Detect which cell encompasses the target text, then output its [x, y] center coordinate. 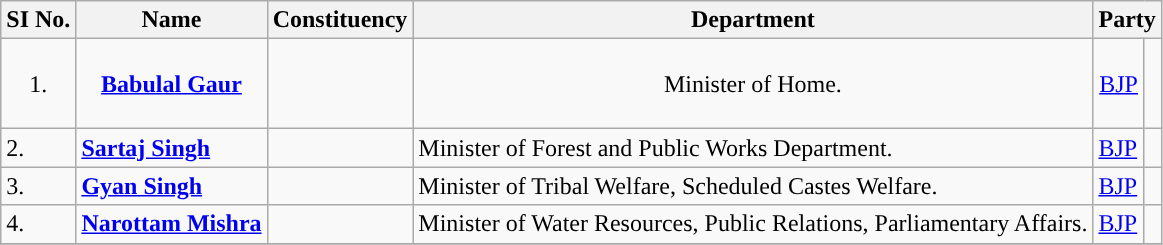
Narottam Mishra [172, 224]
Party [1127, 20]
Name [172, 20]
Department [753, 20]
Babulal Gaur [172, 84]
Minister of Home. [753, 84]
Minister of Forest and Public Works Department. [753, 148]
4. [38, 224]
1. [38, 84]
Minister of Tribal Welfare, Scheduled Castes Welfare. [753, 186]
SI No. [38, 20]
Gyan Singh [172, 186]
Sartaj Singh [172, 148]
3. [38, 186]
Minister of Water Resources, Public Relations, Parliamentary Affairs. [753, 224]
2. [38, 148]
Constituency [340, 20]
